Locate the cell with the specified text and output its [x, y] center coordinate. 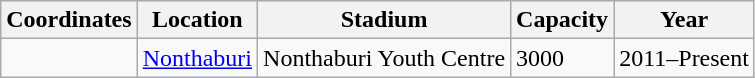
3000 [562, 58]
Nonthaburi Youth Centre [384, 58]
Coordinates [69, 20]
Capacity [562, 20]
2011–Present [684, 58]
Location [197, 20]
Stadium [384, 20]
Nonthaburi [197, 58]
Year [684, 20]
